Provide the [x, y] coordinate of the cell's center where the given text is located.  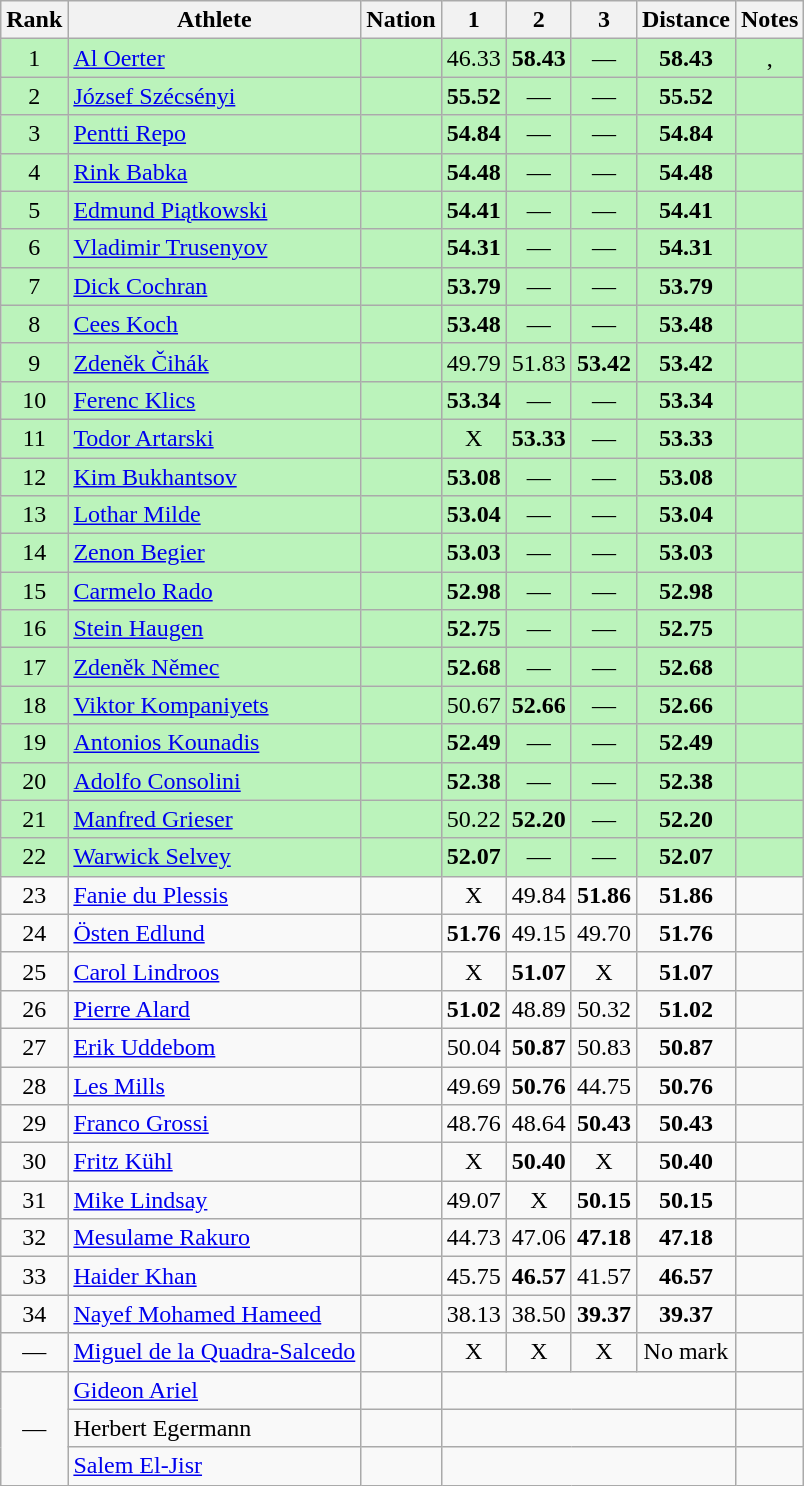
Franco Grossi [214, 1124]
27 [34, 1047]
50.32 [604, 1009]
Rink Babka [214, 172]
41.57 [604, 1276]
49.69 [474, 1085]
49.84 [538, 895]
5 [34, 210]
Rank [34, 20]
Ferenc Klics [214, 400]
34 [34, 1314]
Carol Lindroos [214, 971]
49.07 [474, 1200]
22 [34, 857]
30 [34, 1162]
21 [34, 819]
Todor Artarski [214, 438]
Viktor Kompaniyets [214, 705]
Edmund Piątkowski [214, 210]
Notes [769, 20]
7 [34, 286]
11 [34, 438]
Stein Haugen [214, 629]
Kim Bukhantsov [214, 477]
51.83 [538, 362]
48.89 [538, 1009]
Nation [401, 20]
33 [34, 1276]
Haider Khan [214, 1276]
6 [34, 248]
45.75 [474, 1276]
Al Oerter [214, 58]
Warwick Selvey [214, 857]
Pentti Repo [214, 134]
Antonios Kounadis [214, 743]
28 [34, 1085]
Fritz Kühl [214, 1162]
17 [34, 667]
Pierre Alard [214, 1009]
Zdeněk Čihák [214, 362]
13 [34, 515]
Zdeněk Němec [214, 667]
, [769, 58]
4 [34, 172]
Manfred Grieser [214, 819]
44.73 [474, 1238]
Miguel de la Quadra-Salcedo [214, 1352]
48.76 [474, 1124]
50.04 [474, 1047]
12 [34, 477]
48.64 [538, 1124]
19 [34, 743]
49.70 [604, 933]
20 [34, 781]
Zenon Begier [214, 553]
Erik Uddebom [214, 1047]
Östen Edlund [214, 933]
Dick Cochran [214, 286]
25 [34, 971]
Les Mills [214, 1085]
16 [34, 629]
38.50 [538, 1314]
8 [34, 324]
49.79 [474, 362]
44.75 [604, 1085]
Adolfo Consolini [214, 781]
29 [34, 1124]
15 [34, 591]
49.15 [538, 933]
32 [34, 1238]
Nayef Mohamed Hameed [214, 1314]
No mark [686, 1352]
Vladimir Trusenyov [214, 248]
46.33 [474, 58]
14 [34, 553]
50.67 [474, 705]
Mike Lindsay [214, 1200]
Cees Koch [214, 324]
Distance [686, 20]
Carmelo Rado [214, 591]
Herbert Egermann [214, 1428]
József Szécsényi [214, 96]
Gideon Ariel [214, 1390]
Mesulame Rakuro [214, 1238]
18 [34, 705]
10 [34, 400]
Salem El-Jisr [214, 1466]
38.13 [474, 1314]
47.06 [538, 1238]
23 [34, 895]
24 [34, 933]
50.22 [474, 819]
31 [34, 1200]
Fanie du Plessis [214, 895]
Lothar Milde [214, 515]
9 [34, 362]
26 [34, 1009]
50.83 [604, 1047]
Athlete [214, 20]
